Determine the [X, Y] coordinate at the center of the cell enclosing the given text.  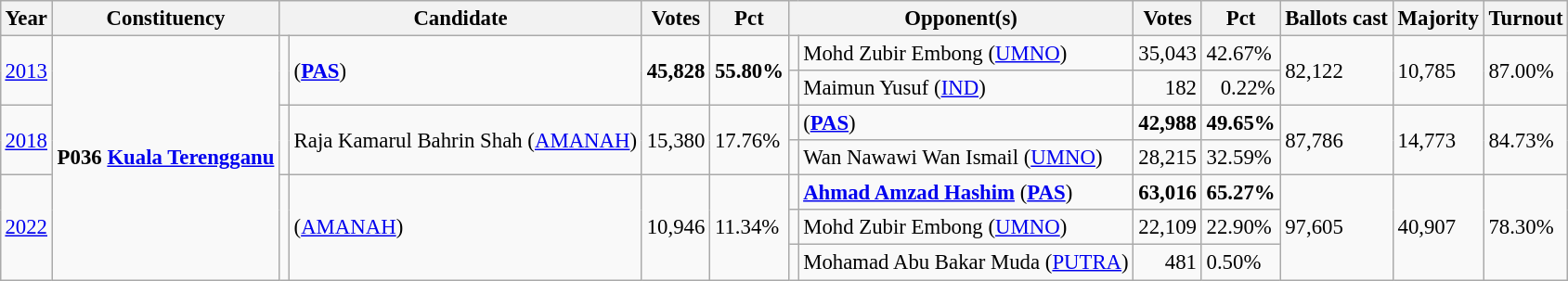
40,907 [1438, 228]
35,043 [1168, 53]
Year [26, 19]
17.76% [750, 141]
Raja Kamarul Bahrin Shah (AMANAH) [465, 141]
Candidate [460, 19]
49.65% [1240, 123]
82,122 [1337, 70]
Maimun Yusuf (IND) [965, 88]
2022 [26, 228]
Mohamad Abu Bakar Muda (PUTRA) [965, 262]
15,380 [676, 141]
0.22% [1240, 88]
Constituency [165, 19]
Turnout [1526, 19]
45,828 [676, 70]
10,785 [1438, 70]
(AMANAH) [465, 228]
11.34% [750, 228]
Majority [1438, 19]
Ballots cast [1337, 19]
63,016 [1168, 193]
22.90% [1240, 227]
84.73% [1526, 141]
0.50% [1240, 262]
14,773 [1438, 141]
87,786 [1337, 141]
481 [1168, 262]
55.80% [750, 70]
Ahmad Amzad Hashim (PAS) [965, 193]
42,988 [1168, 123]
87.00% [1526, 70]
P036 Kuala Terengganu [165, 158]
97,605 [1337, 228]
65.27% [1240, 193]
Wan Nawawi Wan Ismail (UMNO) [965, 158]
10,946 [676, 228]
28,215 [1168, 158]
22,109 [1168, 227]
78.30% [1526, 228]
Opponent(s) [961, 19]
2018 [26, 141]
182 [1168, 88]
32.59% [1240, 158]
2013 [26, 70]
42.67% [1240, 53]
